Extract the (x, y) coordinate from the center of the cell holding the provided text.  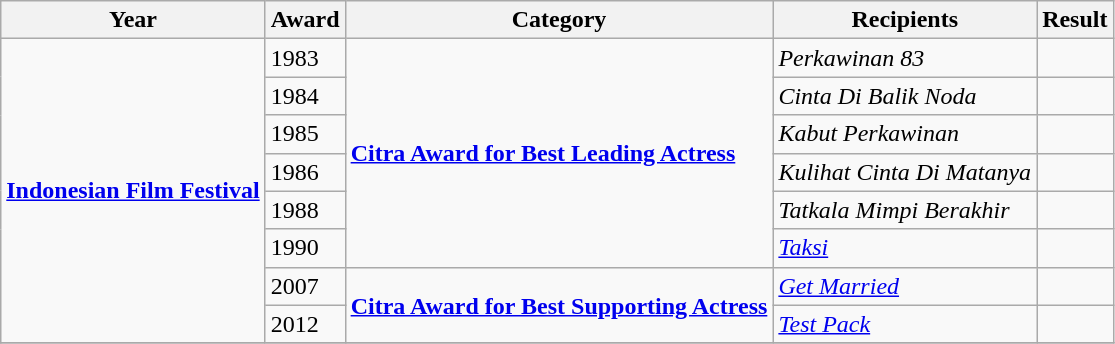
1990 (305, 248)
Award (305, 20)
Kulihat Cinta Di Matanya (905, 172)
Recipients (905, 20)
1984 (305, 96)
Citra Award for Best Supporting Actress (559, 305)
Taksi (905, 248)
Get Married (905, 286)
Kabut Perkawinan (905, 134)
Result (1075, 20)
Test Pack (905, 324)
Citra Award for Best Leading Actress (559, 153)
2007 (305, 286)
1985 (305, 134)
2012 (305, 324)
Cinta Di Balik Noda (905, 96)
1988 (305, 210)
Tatkala Mimpi Berakhir (905, 210)
Category (559, 20)
1983 (305, 58)
Year (133, 20)
1986 (305, 172)
Perkawinan 83 (905, 58)
Indonesian Film Festival (133, 191)
